Extract the (x, y) coordinate from the center of the cell holding the provided text.  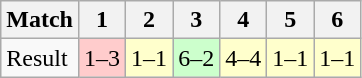
1–3 (102, 58)
2 (150, 20)
5 (290, 20)
1 (102, 20)
4 (244, 20)
Match (40, 20)
Result (40, 58)
6 (338, 20)
3 (196, 20)
6–2 (196, 58)
4–4 (244, 58)
